Detect which cell encompasses the target text, then output its (X, Y) center coordinate. 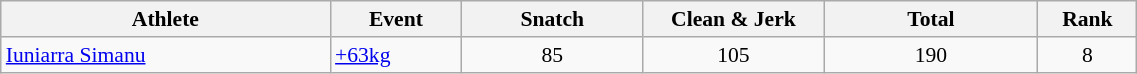
Clean & Jerk (734, 19)
Snatch (552, 19)
Athlete (166, 19)
Event (396, 19)
Total (931, 19)
+63kg (396, 55)
105 (734, 55)
Rank (1088, 19)
8 (1088, 55)
Iuniarra Simanu (166, 55)
190 (931, 55)
85 (552, 55)
